Return (x, y) of the center of cell containing provided text 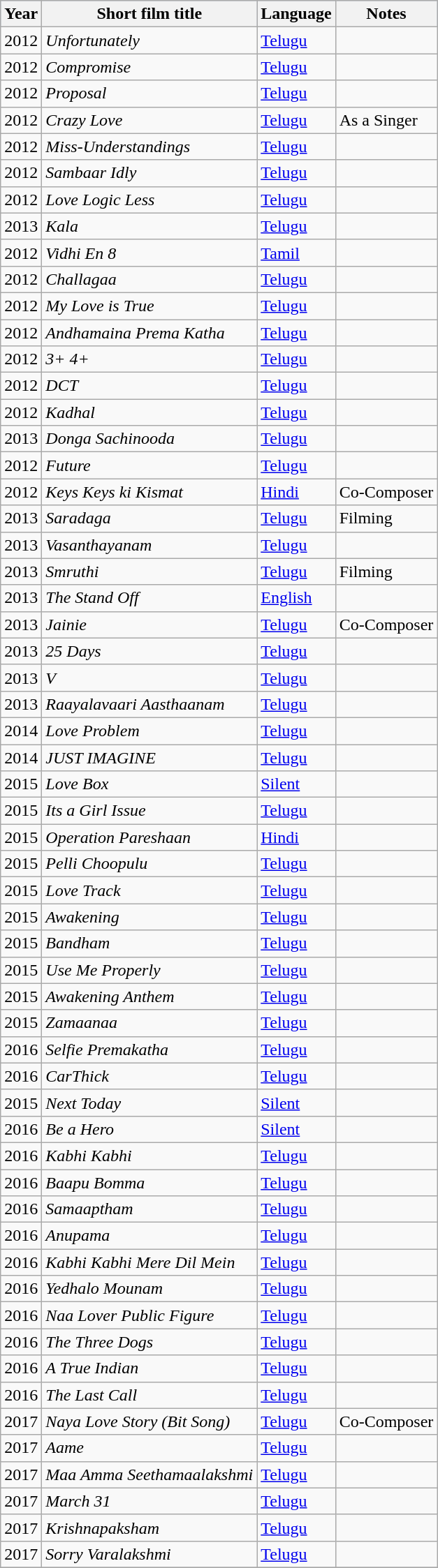
Yedhalo Mounam (149, 1289)
Bandham (149, 943)
Naa Lover Public Figure (149, 1315)
The Last Call (149, 1395)
Proposal (149, 94)
Saradaga (149, 518)
Naya Love Story (Bit Song) (149, 1421)
Zamaanaa (149, 1023)
Vasanthayanam (149, 545)
Awakening (149, 917)
Kadhal (149, 412)
Crazy Love (149, 120)
Vidhi En 8 (149, 253)
Jainie (149, 625)
Use Me Properly (149, 970)
Baapu Bomma (149, 1183)
The Three Dogs (149, 1342)
Operation Pareshaan (149, 837)
Awakening Anthem (149, 996)
Language (296, 14)
Love Box (149, 784)
Keys Keys ki Kismat (149, 492)
Next Today (149, 1103)
25 Days (149, 651)
Love Problem (149, 731)
JUST IMAGINE (149, 757)
Future (149, 465)
Maa Amma Seethamaalakshmi (149, 1474)
Anupama (149, 1236)
Sorry Varalakshmi (149, 1554)
DCT (149, 386)
Love Logic Less (149, 200)
Samaaptham (149, 1209)
A True Indian (149, 1368)
Kabhi Kabhi (149, 1156)
Raayalavaari Aasthaanam (149, 704)
CarThick (149, 1076)
My Love is True (149, 306)
V (149, 678)
Donga Sachinooda (149, 439)
Love Track (149, 890)
Be a Hero (149, 1129)
The Stand Off (149, 598)
Unfortunately (149, 40)
Kala (149, 226)
Its a Girl Issue (149, 811)
Challagaa (149, 279)
Notes (386, 14)
Kabhi Kabhi Mere Dil Mein (149, 1262)
Compromise (149, 67)
March 31 (149, 1501)
Sambaar Idly (149, 173)
Andhamaina Prema Katha (149, 333)
Year (21, 14)
Smruthi (149, 572)
Short film title (149, 14)
3+ 4+ (149, 359)
As a Singer (386, 120)
Pelli Choopulu (149, 864)
Tamil (296, 253)
Aame (149, 1448)
English (296, 598)
Selfie Premakatha (149, 1050)
Krishnapaksham (149, 1528)
Miss-Understandings (149, 147)
